For the text-containing cell, return its midpoint in (x, y) coordinate format. 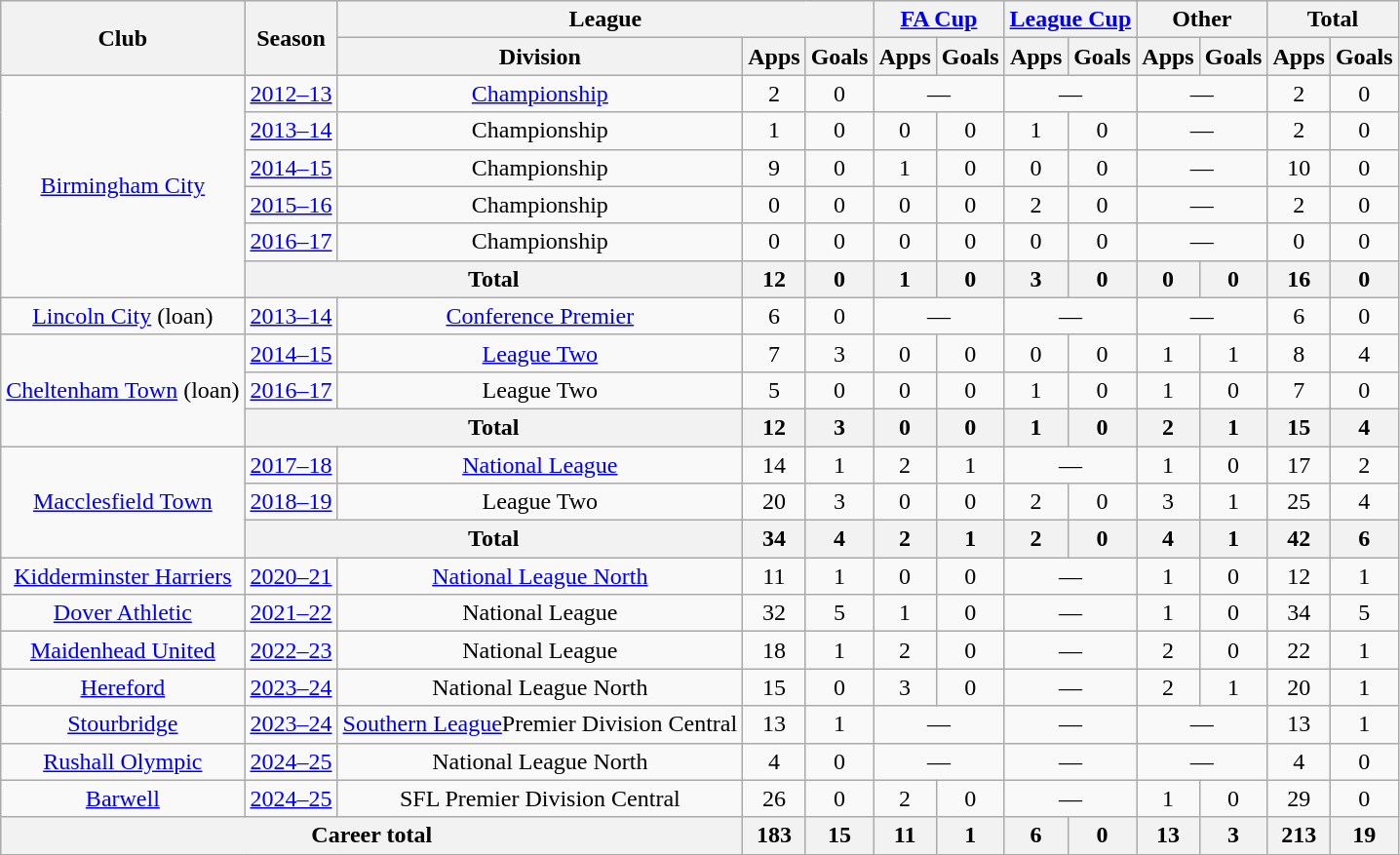
2021–22 (291, 613)
Maidenhead United (123, 650)
16 (1299, 279)
183 (774, 836)
Season (291, 38)
Conference Premier (540, 316)
42 (1299, 539)
26 (774, 798)
9 (774, 168)
2022–23 (291, 650)
Career total (372, 836)
Cheltenham Town (loan) (123, 390)
17 (1299, 465)
SFL Premier Division Central (540, 798)
Club (123, 38)
18 (774, 650)
Barwell (123, 798)
19 (1364, 836)
Birmingham City (123, 186)
22 (1299, 650)
2015–16 (291, 205)
League Cup (1070, 19)
Lincoln City (loan) (123, 316)
Hereford (123, 687)
32 (774, 613)
25 (1299, 502)
Southern LeaguePremier Division Central (540, 724)
2020–21 (291, 576)
Other (1202, 19)
Stourbridge (123, 724)
2017–18 (291, 465)
2018–19 (291, 502)
Rushall Olympic (123, 761)
8 (1299, 353)
213 (1299, 836)
14 (774, 465)
2012–13 (291, 94)
Macclesfield Town (123, 502)
League (605, 19)
FA Cup (939, 19)
Kidderminster Harriers (123, 576)
10 (1299, 168)
Division (540, 57)
29 (1299, 798)
Dover Athletic (123, 613)
